Capture the cell that displays the provided text and extract its (x, y) central coordinate. 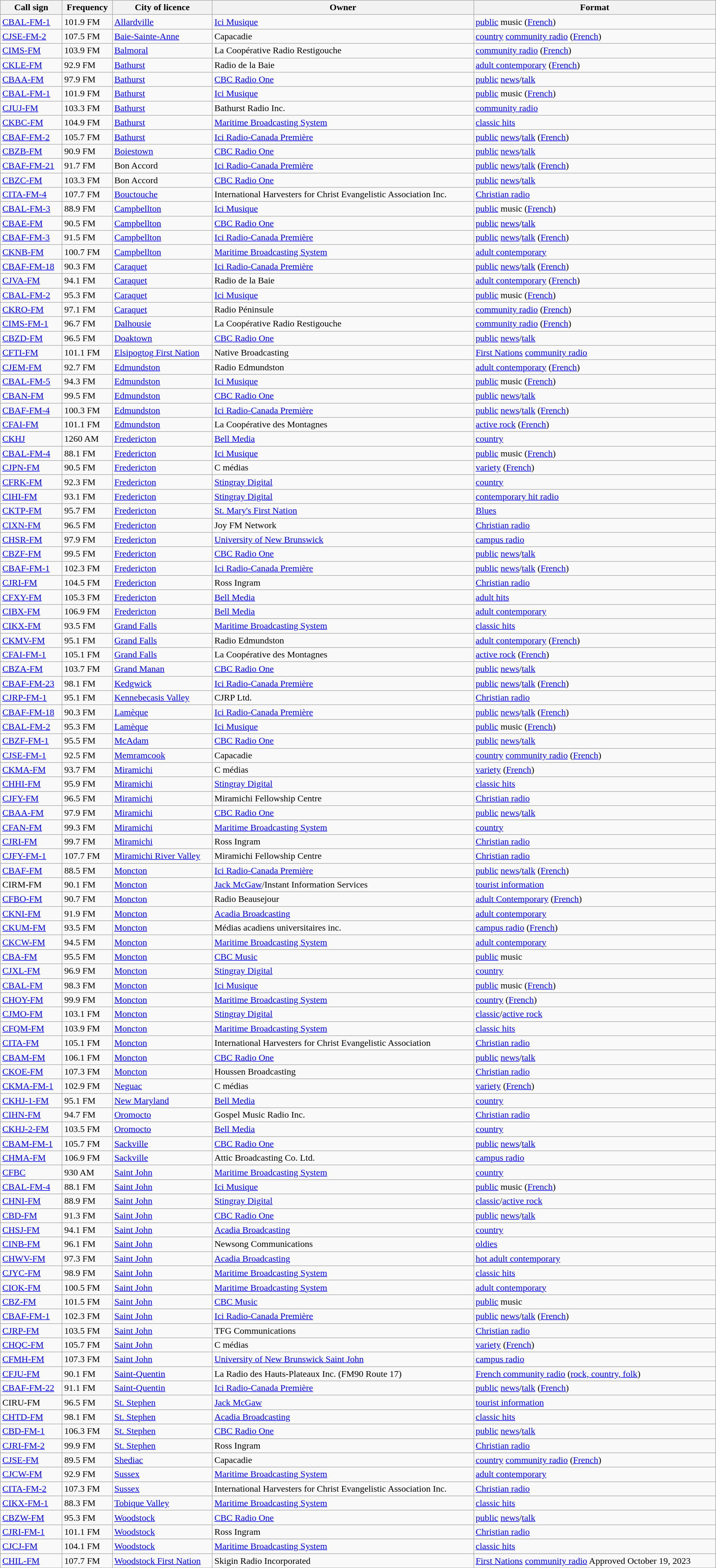
CBAM-FM-1 (31, 1144)
CINB-FM (31, 1244)
Format (594, 8)
CBAE-FM (31, 223)
CFTI-FM (31, 353)
CBZA-FM (31, 669)
CBAL-FM-5 (31, 381)
Skigin Radio Incorporated (343, 1561)
CKRO-FM (31, 309)
91.9 FM (88, 914)
94.5 FM (88, 942)
CIXN-FM (31, 525)
CKTP-FM (31, 511)
107.5 FM (88, 36)
100.7 FM (88, 252)
CFMH-FM (31, 1359)
First Nations community radio (594, 353)
CBAF-FM-23 (31, 683)
New Maryland (162, 1101)
CBAF-FM-4 (31, 410)
Dalhousie (162, 324)
CIBX-FM (31, 611)
CIRU-FM (31, 1403)
106.1 FM (88, 1057)
Doaktown (162, 338)
97.1 FM (88, 309)
CJMO-FM (31, 1014)
City of licence (162, 8)
CHNI-FM (31, 1201)
CKNB-FM (31, 252)
Newsong Communications (343, 1244)
Kedgwick (162, 683)
CBAL-FM-3 (31, 209)
CKNI-FM (31, 914)
CKHJ (31, 439)
CJCW-FM (31, 1474)
contemporary hit radio (594, 496)
CFRK-FM (31, 482)
97.3 FM (88, 1259)
91.1 FM (88, 1388)
103.1 FM (88, 1014)
Tobique Valley (162, 1503)
CIOK-FM (31, 1287)
104.9 FM (88, 122)
CJVA-FM (31, 281)
CHHI-FM (31, 784)
community radio (594, 108)
CJYC-FM (31, 1273)
CKMA-FM (31, 770)
88.5 FM (88, 870)
CIMS-FM (31, 51)
103.7 FM (88, 669)
92.5 FM (88, 755)
CHSR-FM (31, 540)
CBZD-FM (31, 338)
CKMV-FM (31, 640)
Allardville (162, 22)
CJSE-FM-1 (31, 755)
99.3 FM (88, 827)
CBAF-FM-22 (31, 1388)
Shediac (162, 1460)
CBD-FM (31, 1215)
CFQM-FM (31, 1028)
CBZ-FM (31, 1302)
Gospel Music Radio Inc. (343, 1115)
1260 AM (88, 439)
Native Broadcasting (343, 353)
102.9 FM (88, 1086)
CJRI-FM-2 (31, 1446)
CBZF-FM (31, 554)
93.1 FM (88, 496)
Bouctouche (162, 195)
CFJU-FM (31, 1374)
CBAF-FM-2 (31, 137)
La Radio des Hauts-Plateaux Inc. (FM90 Route 17) (343, 1374)
CJRP-FM (31, 1330)
Balmoral (162, 51)
CBZF-FM-1 (31, 741)
CJXL-FM (31, 971)
96.1 FM (88, 1244)
International Harvesters for Christ Evangelistic Association (343, 1043)
adult hits (594, 597)
Radio Péninsule (343, 309)
CJCJ-FM (31, 1546)
CKLE-FM (31, 65)
CJEM-FM (31, 367)
adult Contemporary (French) (594, 899)
St. Mary's First Nation (343, 511)
Blues (594, 511)
90.7 FM (88, 899)
Radio Beausejour (343, 899)
CITA-FM-4 (31, 195)
Neguac (162, 1086)
CHOY-FM (31, 1000)
96.9 FM (88, 971)
CKHJ-2-FM (31, 1129)
CJFY-FM (31, 798)
CBAL-FM (31, 985)
CIHN-FM (31, 1115)
Jack McGaw (343, 1403)
CKCW-FM (31, 942)
92.7 FM (88, 367)
CJUJ-FM (31, 108)
CBAF-FM-3 (31, 238)
CIMS-FM-1 (31, 324)
University of New Brunswick Saint John (343, 1359)
101.5 FM (88, 1302)
oldies (594, 1244)
CJRI-FM-1 (31, 1532)
CHWV-FM (31, 1259)
Woodstock First Nation (162, 1561)
CBA-FM (31, 957)
CFBC (31, 1172)
CITA-FM-2 (31, 1489)
CFBO-FM (31, 899)
100.5 FM (88, 1287)
CKHJ-1-FM (31, 1101)
Call sign (31, 8)
CIKX-FM-1 (31, 1503)
CKOE-FM (31, 1072)
99.7 FM (88, 841)
CFXY-FM (31, 597)
106.3 FM (88, 1431)
CFAI-FM (31, 425)
930 AM (88, 1172)
104.5 FM (88, 583)
CKUM-FM (31, 928)
CBAN-FM (31, 396)
CJRP Ltd. (343, 698)
CIKX-FM (31, 626)
CBAF-FM-21 (31, 165)
CHMA-FM (31, 1158)
CJSE-FM (31, 1460)
Bathurst Radio Inc. (343, 108)
94.3 FM (88, 381)
First Nations community radio Approved October 19, 2023 (594, 1561)
CBZB-FM (31, 151)
98.3 FM (88, 985)
Kennebecasis Valley (162, 698)
CJFY-FM-1 (31, 856)
CHQC-FM (31, 1345)
CBZW-FM (31, 1517)
McAdam (162, 741)
CKBC-FM (31, 122)
CHSJ-FM (31, 1230)
95.9 FM (88, 784)
100.3 FM (88, 410)
91.3 FM (88, 1215)
CBAF-FM (31, 870)
98.9 FM (88, 1273)
CHTD-FM (31, 1417)
CFAI-FM-1 (31, 655)
CJSE-FM-2 (31, 36)
Baie-Sainte-Anne (162, 36)
Jack McGaw/Instant Information Services (343, 885)
CJPN-FM (31, 468)
Miramichi River Valley (162, 856)
Houssen Broadcasting (343, 1072)
CKMA-FM-1 (31, 1086)
91.7 FM (88, 165)
CITA-FM (31, 1043)
88.3 FM (88, 1503)
CIHI-FM (31, 496)
CBAM-FM (31, 1057)
Médias acadiens universitaires inc. (343, 928)
105.3 FM (88, 597)
CBD-FM-1 (31, 1431)
Frequency (88, 8)
country (French) (594, 1000)
campus radio (French) (594, 928)
93.7 FM (88, 770)
90.9 FM (88, 151)
92.3 FM (88, 482)
89.5 FM (88, 1460)
96.7 FM (88, 324)
Elsipogtog First Nation (162, 353)
CHIL-FM (31, 1561)
Owner (343, 8)
TFG Communications (343, 1330)
Joy FM Network (343, 525)
hot adult contemporary (594, 1259)
94.7 FM (88, 1115)
CIRM-FM (31, 885)
Memramcook (162, 755)
CBZC-FM (31, 180)
CFAN-FM (31, 827)
91.5 FM (88, 238)
Boiestown (162, 151)
CJRP-FM-1 (31, 698)
Attic Broadcasting Co. Ltd. (343, 1158)
104.1 FM (88, 1546)
95.7 FM (88, 511)
Grand Manan (162, 669)
University of New Brunswick (343, 540)
French community radio (rock, country, folk) (594, 1374)
